Find where the given text appears and provide that cell's center as (x, y) coordinate. 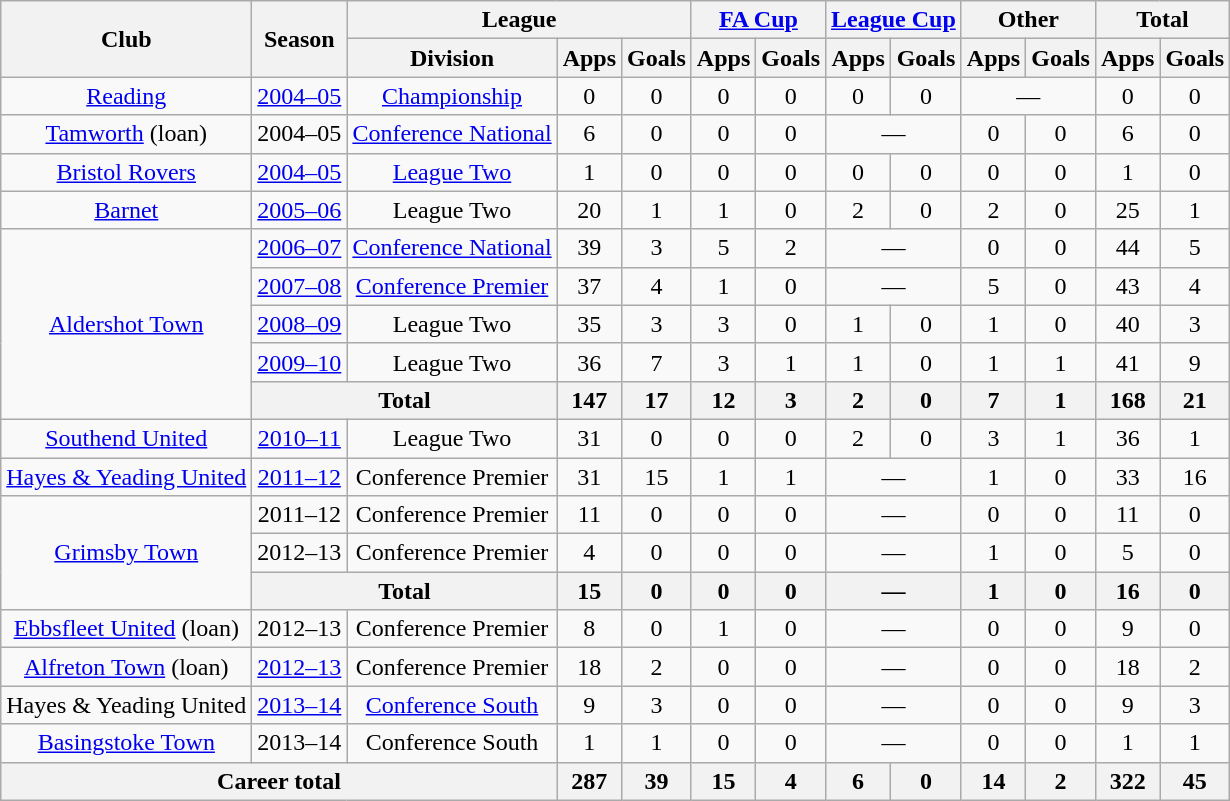
Championship (452, 96)
41 (1127, 362)
Reading (126, 96)
8 (589, 629)
2005–06 (300, 210)
Other (1028, 20)
Basingstoke Town (126, 743)
2009–10 (300, 362)
2008–09 (300, 324)
Club (126, 39)
Barnet (126, 210)
35 (589, 324)
2010–11 (300, 438)
Aldershot Town (126, 324)
37 (589, 286)
Southend United (126, 438)
33 (1127, 477)
2007–08 (300, 286)
20 (589, 210)
Tamworth (loan) (126, 134)
14 (993, 781)
43 (1127, 286)
21 (1195, 400)
Bristol Rovers (126, 172)
12 (723, 400)
40 (1127, 324)
FA Cup (758, 20)
League (519, 20)
Ebbsfleet United (loan) (126, 629)
25 (1127, 210)
2006–07 (300, 248)
Career total (279, 781)
Division (452, 58)
287 (589, 781)
168 (1127, 400)
Alfreton Town (loan) (126, 667)
Grimsby Town (126, 553)
League Cup (894, 20)
Season (300, 39)
322 (1127, 781)
17 (657, 400)
147 (589, 400)
45 (1195, 781)
44 (1127, 248)
